From the cell containing the given text, extract its center point as (x, y) coordinate. 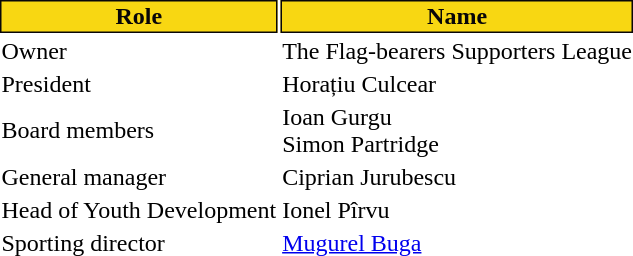
President (139, 84)
Owner (139, 51)
Board members (139, 130)
Role (139, 16)
General manager (139, 177)
Head of Youth Development (139, 210)
